For the text-containing cell, return its midpoint in (x, y) coordinate format. 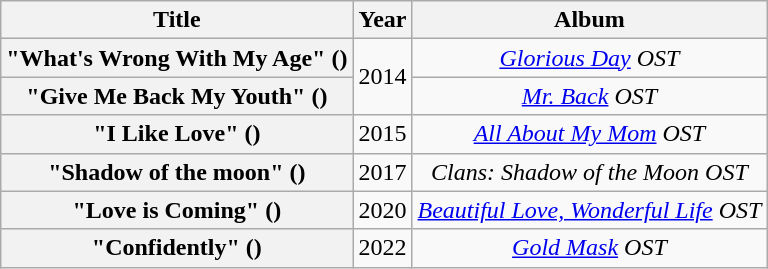
Clans: Shadow of the Moon OST (590, 172)
Album (590, 20)
Beautiful Love, Wonderful Life OST (590, 210)
2017 (382, 172)
"Confidently" () (177, 248)
All About My Mom OST (590, 134)
Year (382, 20)
2015 (382, 134)
"What's Wrong With My Age" () (177, 58)
"Shadow of the moon" () (177, 172)
2020 (382, 210)
Mr. Back OST (590, 96)
"I Like Love" () (177, 134)
Gold Mask OST (590, 248)
"Love is Coming" () (177, 210)
Title (177, 20)
2014 (382, 77)
2022 (382, 248)
"Give Me Back My Youth" () (177, 96)
Glorious Day OST (590, 58)
